Provide the [x, y] coordinate of the cell's center where the given text is located.  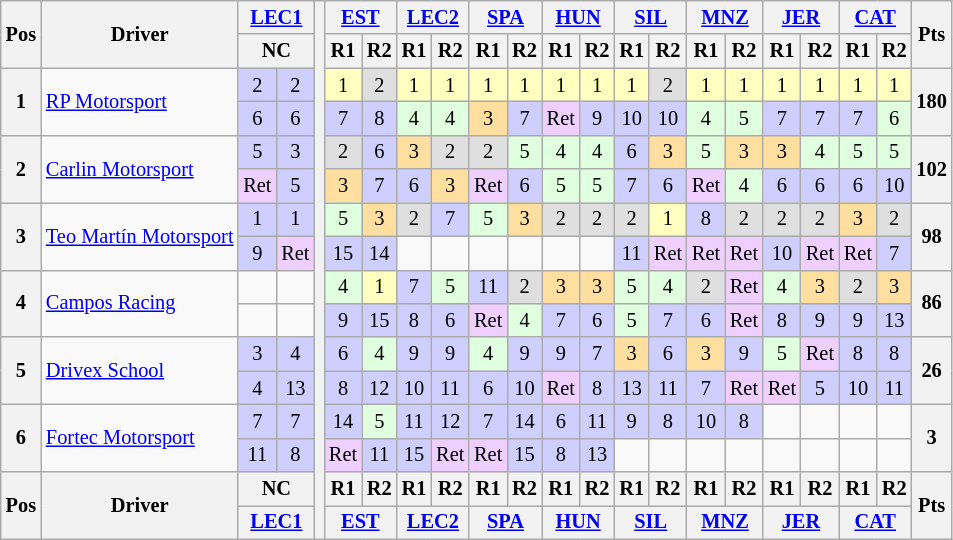
Fortec Motorsport [140, 438]
98 [932, 236]
RP Motorsport [140, 102]
Carlin Motorsport [140, 168]
Teo Martín Motorsport [140, 236]
Drivex School [140, 370]
26 [932, 370]
180 [932, 102]
86 [932, 304]
Campos Racing [140, 304]
102 [932, 168]
